Capture the cell that displays the provided text and extract its (x, y) central coordinate. 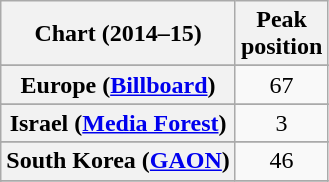
Chart (2014–15) (118, 34)
Israel (Media Forest) (118, 123)
3 (281, 123)
Peakposition (281, 34)
67 (281, 85)
South Korea (GAON) (118, 161)
Europe (Billboard) (118, 85)
46 (281, 161)
